Pinpoint the cell where the given text exists, returning its (X, Y) midpoint coordinate. 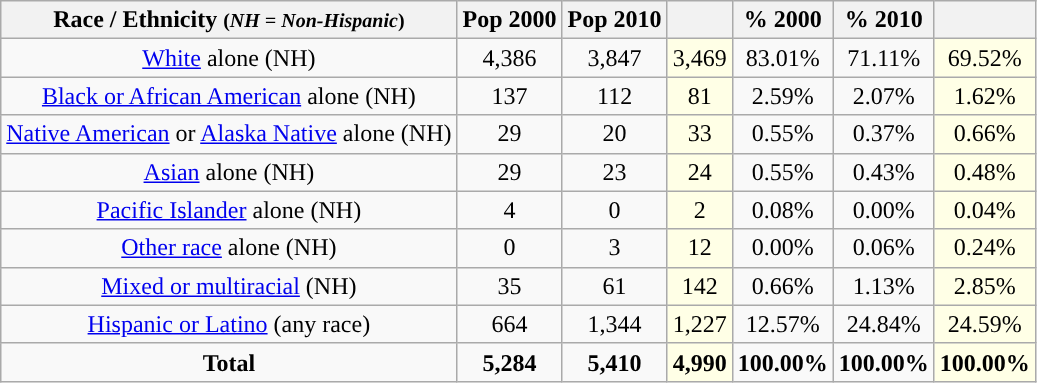
1.13% (884, 286)
Pacific Islander alone (NH) (229, 210)
Pop 2000 (510, 20)
1.62% (984, 96)
2.59% (782, 96)
% 2000 (782, 20)
Total (229, 362)
0.04% (984, 210)
% 2010 (884, 20)
81 (700, 96)
33 (700, 134)
0.37% (884, 134)
2.07% (884, 96)
4,990 (700, 362)
3,469 (700, 58)
1,344 (614, 324)
1,227 (700, 324)
112 (614, 96)
23 (614, 172)
0.24% (984, 248)
4 (510, 210)
83.01% (782, 58)
61 (614, 286)
0.08% (782, 210)
69.52% (984, 58)
24 (700, 172)
0.06% (884, 248)
0.48% (984, 172)
24.84% (884, 324)
137 (510, 96)
71.11% (884, 58)
3,847 (614, 58)
2 (700, 210)
24.59% (984, 324)
2.85% (984, 286)
Hispanic or Latino (any race) (229, 324)
Pop 2010 (614, 20)
Mixed or multiracial (NH) (229, 286)
12.57% (782, 324)
0.43% (884, 172)
Black or African American alone (NH) (229, 96)
664 (510, 324)
35 (510, 286)
142 (700, 286)
5,410 (614, 362)
12 (700, 248)
3 (614, 248)
White alone (NH) (229, 58)
Asian alone (NH) (229, 172)
Race / Ethnicity (NH = Non-Hispanic) (229, 20)
Native American or Alaska Native alone (NH) (229, 134)
5,284 (510, 362)
4,386 (510, 58)
Other race alone (NH) (229, 248)
20 (614, 134)
